From the cell containing the given text, extract its center point as [X, Y] coordinate. 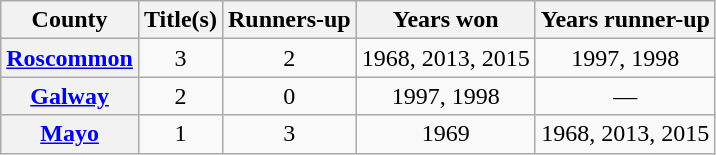
Roscommon [70, 58]
Years won [446, 20]
Galway [70, 96]
Title(s) [180, 20]
1 [180, 134]
Mayo [70, 134]
County [70, 20]
Years runner-up [625, 20]
Runners-up [289, 20]
0 [289, 96]
1969 [446, 134]
— [625, 96]
